Identify which cell holds the provided text, then report its (x, y) central coordinate. 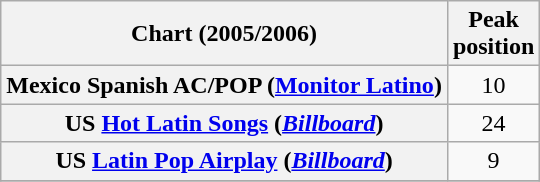
9 (493, 161)
US Latin Pop Airplay (Billboard) (224, 161)
Chart (2005/2006) (224, 34)
US Hot Latin Songs (Billboard) (224, 123)
24 (493, 123)
Peakposition (493, 34)
10 (493, 85)
Mexico Spanish AC/POP (Monitor Latino) (224, 85)
